Identify which cell holds the provided text, then report its [x, y] central coordinate. 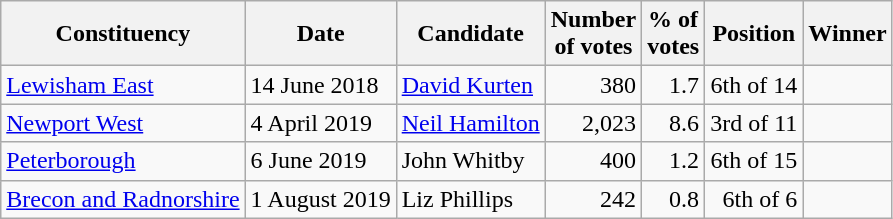
8.6 [674, 123]
Brecon and Radnorshire [123, 199]
14 June 2018 [320, 85]
6 June 2019 [320, 161]
% ofvotes [674, 34]
4 April 2019 [320, 123]
Peterborough [123, 161]
Candidate [470, 34]
Position [754, 34]
Numberof votes [593, 34]
Date [320, 34]
John Whitby [470, 161]
Constituency [123, 34]
Liz Phillips [470, 199]
1.7 [674, 85]
Winner [848, 34]
Neil Hamilton [470, 123]
3rd of 11 [754, 123]
Newport West [123, 123]
1.2 [674, 161]
David Kurten [470, 85]
400 [593, 161]
6th of 15 [754, 161]
6th of 14 [754, 85]
2,023 [593, 123]
0.8 [674, 199]
242 [593, 199]
1 August 2019 [320, 199]
380 [593, 85]
Lewisham East [123, 85]
6th of 6 [754, 199]
